Locate the cell with the specified text and output its [x, y] center coordinate. 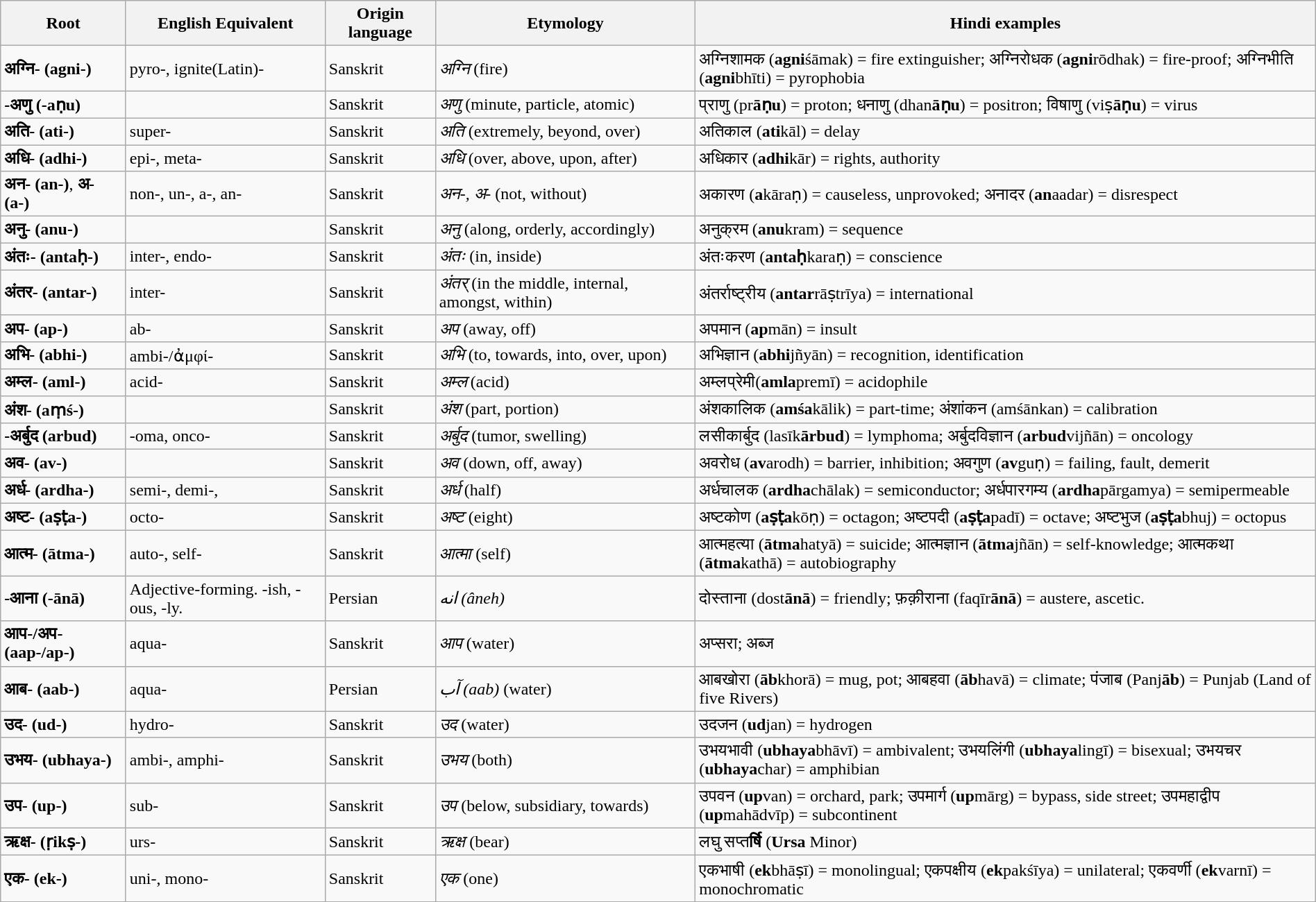
अधि- (adhi-) [64, 158]
अपमान (apmān) = insult [1006, 328]
उभय (both) [565, 760]
आब- (aab-) [64, 688]
अनुक्रम (anukram) = sequence [1006, 230]
آب (aab) (water) [565, 688]
अर्बुद (tumor, swelling) [565, 436]
अंतःकरण (antaḥkaraṇ) = conscience [1006, 257]
acid- [225, 382]
एक- (ek-) [64, 878]
अंशकालिक (amśakālik) = part-time; अंशांकन (amśānkan) = calibration [1006, 409]
उभयभावी (ubhayabhāvī) = ambivalent; उभयलिंगी (ubhayalingī) = bisexual; उभयचर (ubhayachar) = amphibian [1006, 760]
उपवन (upvan) = orchard, park; उपमार्ग (upmārg) = bypass, side street; उपमहाद्वीप (upmahādvīp) = subcontinent [1006, 805]
inter- [225, 293]
अधिकार (adhikār) = rights, authority [1006, 158]
ambi-/ἀμφί- [225, 355]
Etymology [565, 24]
अप- (ap-) [64, 328]
अंश (part, portion) [565, 409]
अभि (to, towards, into, over, upon) [565, 355]
-अर्बुद (arbud) [64, 436]
-आना (-ānā) [64, 598]
अर्धचालक (ardhachālak) = semiconductor; अर्धपारगम्य (ardhapārgamya) = semipermeable [1006, 490]
ऋक्ष (bear) [565, 842]
अभिज्ञान (abhijñyān) = recognition, identification [1006, 355]
अष्टकोण (aṣṭakōṇ) = octagon; अष्टपदी (aṣṭapadī) = octave; अष्टभुज (aṣṭabhuj) = octopus [1006, 517]
non-, un-, a-, an- [225, 194]
अव- (av-) [64, 463]
अंश- (aṃś-) [64, 409]
अम्लप्रेमी(amlapremī) = acidophile [1006, 382]
एकभाषी (ekbhāṣī) = monolingual; एकपक्षीय (ekpakśīya) = unilateral; एकवर्णी (ekvarnī) = monochromatic [1006, 878]
hydro- [225, 724]
आप-/अप- (aap-/ap-) [64, 644]
Origin language [380, 24]
अतिकाल (atikāl) = delay [1006, 131]
अनु- (anu-) [64, 230]
लसीकार्बुद (lasīkārbud) = lymphoma; अर्बुदविज्ञान (arbudvijñān) = oncology [1006, 436]
आत्म- (ātma-) [64, 554]
octo- [225, 517]
उभय- (ubhaya-) [64, 760]
अग्नि (fire) [565, 68]
उप (below, subsidiary, towards) [565, 805]
अव (down, off, away) [565, 463]
अकारण (akāraṇ) = causeless, unprovoked; अनादर (anaadar) = disrespect [1006, 194]
एक (one) [565, 878]
अति (extremely, beyond, over) [565, 131]
अनु (along, orderly, accordingly) [565, 230]
अर्ध (half) [565, 490]
प्राणु (prāṇu) = proton; धनाणु (dhanāṇu) = positron; विषाणु (viṣāṇu) = virus [1006, 105]
अंतर्राष्ट्रीय (antarrāṣtrīya) = international [1006, 293]
Adjective-forming. -ish, -ous, -ly. [225, 598]
auto-, self- [225, 554]
ab- [225, 328]
लघु सप्तर्षि (Ursa Minor) [1006, 842]
अर्ध- (ardha-) [64, 490]
अंतः (in, inside) [565, 257]
urs- [225, 842]
अति- (ati-) [64, 131]
अम्ल- (aml-) [64, 382]
super- [225, 131]
अंतर् (in the middle, internal, amongst, within) [565, 293]
अंतः- (antaḥ-) [64, 257]
English Equivalent [225, 24]
-अणु (-aṇu) [64, 105]
उद (water) [565, 724]
अप्सरा; अब्ज [1006, 644]
semi-, demi-, [225, 490]
अन-, अ- (not, without) [565, 194]
uni-, mono- [225, 878]
Root [64, 24]
-oma, onco- [225, 436]
उदजन (udjan) = hydrogen [1006, 724]
अप (away, off) [565, 328]
आबखोरा (ābkhorā) = mug, pot; आबहवा (ābhavā) = climate; पंजाब (Panjāb) = Punjab (Land of five Rivers) [1006, 688]
pyro-, ignite(Latin)- [225, 68]
inter-, endo- [225, 257]
ambi-, amphi- [225, 760]
अवरोध (avarodh) = barrier, inhibition; अवगुण (avguṇ) = failing, fault, demerit [1006, 463]
अष्ट- (aṣṭa-) [64, 517]
अम्ल (acid) [565, 382]
आप (water) [565, 644]
Hindi examples [1006, 24]
अभि- (abhi-) [64, 355]
अग्निशामक (agniśāmak) = fire extinguisher; अग्निरोधक (agnirōdhak) = fire-proof; अग्निभीति (agnibhīti) = pyrophobia [1006, 68]
अष्ट (eight) [565, 517]
आत्महत्या (ātmahatyā) = suicide; आत्मज्ञान (ātmajñān) = self-knowledge; आत्मकथा (ātmakathā) = autobiography [1006, 554]
दोस्ताना (dostānā) = friendly; फ़क़ीराना (faqīrānā) = austere, ascetic. [1006, 598]
ऋक्ष- (ṛikṣ-) [64, 842]
अन- (an-), अ- (a-) [64, 194]
अग्नि- (agni-) [64, 68]
अधि (over, above, upon, after) [565, 158]
आत्मा (self) [565, 554]
उप- (up-) [64, 805]
sub- [225, 805]
epi-, meta- [225, 158]
अंतर- (antar-) [64, 293]
انه (âneh) [565, 598]
अणु (minute, particle, atomic) [565, 105]
उद- (ud-) [64, 724]
